Identify which cell holds the provided text, then report its [X, Y] central coordinate. 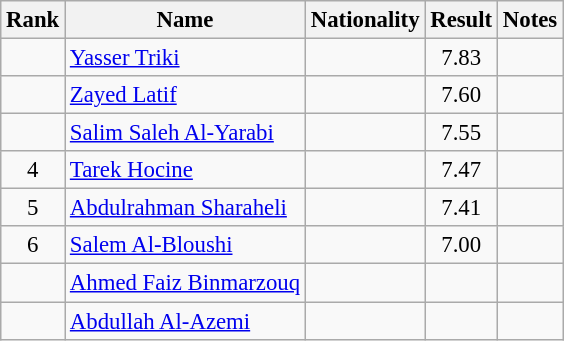
6 [33, 245]
Abdulrahman Sharaheli [186, 208]
Nationality [364, 20]
7.60 [462, 95]
Name [186, 20]
Yasser Triki [186, 58]
4 [33, 170]
Tarek Hocine [186, 170]
Salim Saleh Al-Yarabi [186, 133]
5 [33, 208]
Salem Al-Bloushi [186, 245]
Zayed Latif [186, 95]
7.41 [462, 208]
Abdullah Al-Azemi [186, 321]
7.55 [462, 133]
Ahmed Faiz Binmarzouq [186, 283]
Rank [33, 20]
7.47 [462, 170]
Notes [530, 20]
Result [462, 20]
7.00 [462, 245]
7.83 [462, 58]
